For the text-containing cell, return its midpoint in (X, Y) coordinate format. 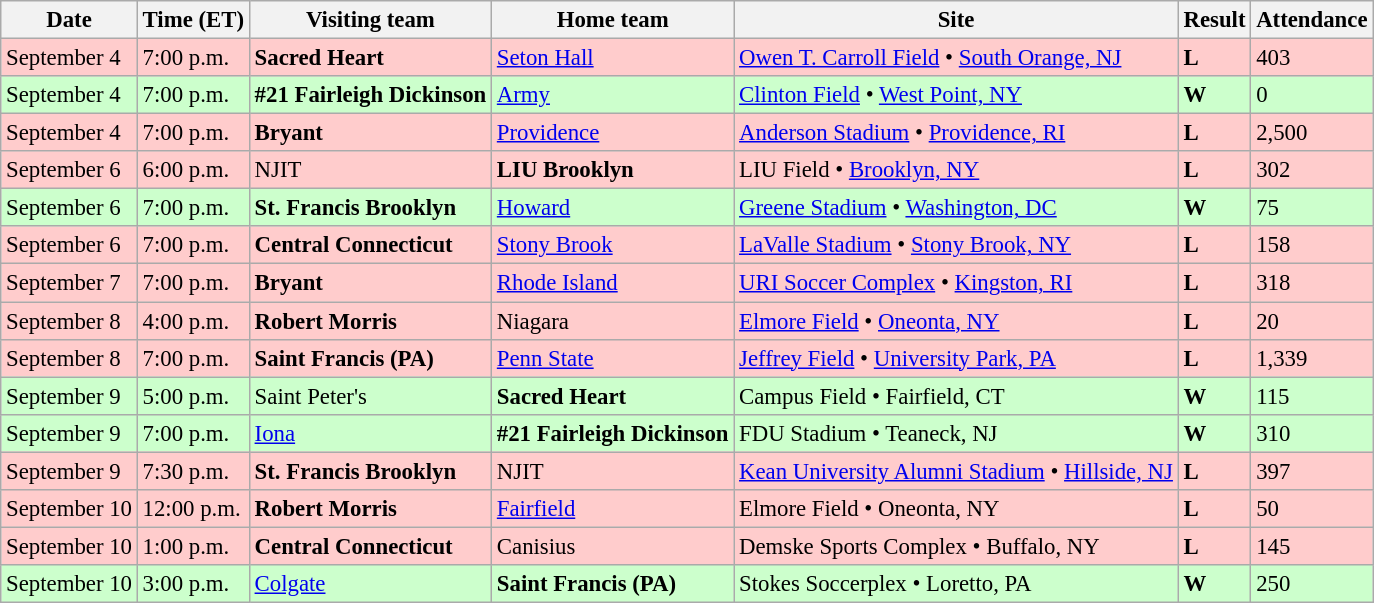
0 (1312, 95)
Date (69, 20)
LaValle Stadium • Stony Brook, NY (956, 245)
Niagara (613, 321)
Stokes Soccerplex • Loretto, PA (956, 584)
Site (956, 20)
2,500 (1312, 133)
Time (ET) (193, 20)
50 (1312, 509)
Penn State (613, 358)
12:00 p.m. (193, 509)
Greene Stadium • Washington, DC (956, 208)
Jeffrey Field • University Park, PA (956, 358)
September 7 (69, 283)
Visiting team (370, 20)
LIU Brooklyn (613, 170)
1:00 p.m. (193, 546)
7:30 p.m. (193, 471)
6:00 p.m. (193, 170)
Rhode Island (613, 283)
Stony Brook (613, 245)
4:00 p.m. (193, 321)
302 (1312, 170)
Demske Sports Complex • Buffalo, NY (956, 546)
403 (1312, 58)
Seton Hall (613, 58)
Result (1214, 20)
3:00 p.m. (193, 584)
Howard (613, 208)
Home team (613, 20)
Clinton Field • West Point, NY (956, 95)
LIU Field • Brooklyn, NY (956, 170)
Fairfield (613, 509)
1,339 (1312, 358)
Saint Peter's (370, 396)
Owen T. Carroll Field • South Orange, NJ (956, 58)
115 (1312, 396)
Iona (370, 433)
Attendance (1312, 20)
URI Soccer Complex • Kingston, RI (956, 283)
Army (613, 95)
Kean University Alumni Stadium • Hillside, NJ (956, 471)
Anderson Stadium • Providence, RI (956, 133)
Canisius (613, 546)
318 (1312, 283)
Providence (613, 133)
20 (1312, 321)
158 (1312, 245)
Colgate (370, 584)
5:00 p.m. (193, 396)
75 (1312, 208)
250 (1312, 584)
FDU Stadium • Teaneck, NJ (956, 433)
145 (1312, 546)
310 (1312, 433)
397 (1312, 471)
Campus Field • Fairfield, CT (956, 396)
